For the text-containing cell, return its midpoint in [X, Y] coordinate format. 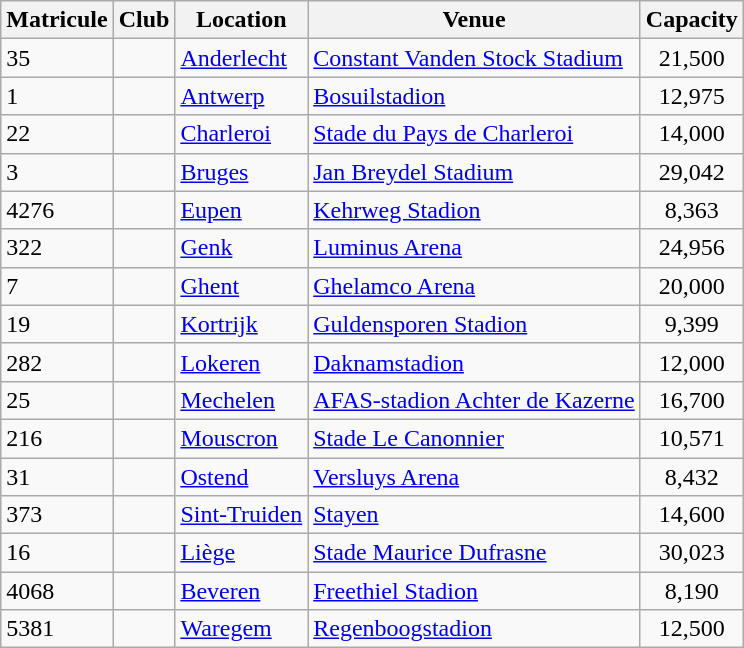
Location [242, 20]
216 [57, 438]
Mouscron [242, 438]
Daknamstadion [474, 362]
Freethiel Stadion [474, 591]
Kortrijk [242, 324]
12,975 [692, 96]
Bosuilstadion [474, 96]
22 [57, 134]
4068 [57, 591]
8,432 [692, 477]
Ghent [242, 286]
29,042 [692, 172]
Ghelamco Arena [474, 286]
19 [57, 324]
Stade Maurice Dufrasne [474, 553]
Ostend [242, 477]
8,363 [692, 210]
Beveren [242, 591]
Guldensporen Stadion [474, 324]
Anderlecht [242, 58]
Versluys Arena [474, 477]
9,399 [692, 324]
24,956 [692, 248]
5381 [57, 629]
16,700 [692, 400]
Lokeren [242, 362]
16 [57, 553]
322 [57, 248]
Venue [474, 20]
Kehrweg Stadion [474, 210]
20,000 [692, 286]
Genk [242, 248]
7 [57, 286]
14,600 [692, 515]
Constant Vanden Stock Stadium [474, 58]
AFAS-stadion Achter de Kazerne [474, 400]
25 [57, 400]
Regenboogstadion [474, 629]
14,000 [692, 134]
Stade du Pays de Charleroi [474, 134]
Bruges [242, 172]
4276 [57, 210]
Antwerp [242, 96]
Jan Breydel Stadium [474, 172]
Charleroi [242, 134]
Capacity [692, 20]
12,500 [692, 629]
373 [57, 515]
Stayen [474, 515]
Stade Le Canonnier [474, 438]
Luminus Arena [474, 248]
35 [57, 58]
Club [144, 20]
Waregem [242, 629]
8,190 [692, 591]
12,000 [692, 362]
Matricule [57, 20]
282 [57, 362]
1 [57, 96]
30,023 [692, 553]
Mechelen [242, 400]
31 [57, 477]
Sint-Truiden [242, 515]
Eupen [242, 210]
Liège [242, 553]
10,571 [692, 438]
21,500 [692, 58]
3 [57, 172]
